Search for the cell housing the specified text and yield its (x, y) center coordinate. 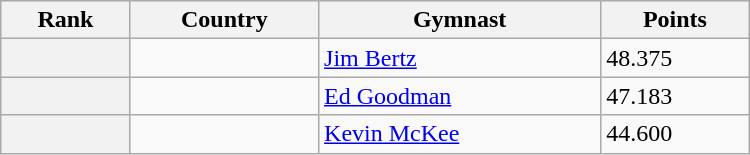
Ed Goodman (460, 96)
Jim Bertz (460, 58)
47.183 (676, 96)
Points (676, 20)
Gymnast (460, 20)
48.375 (676, 58)
Country (224, 20)
44.600 (676, 134)
Rank (66, 20)
Kevin McKee (460, 134)
